Locate the cell with the specified text and output its [X, Y] center coordinate. 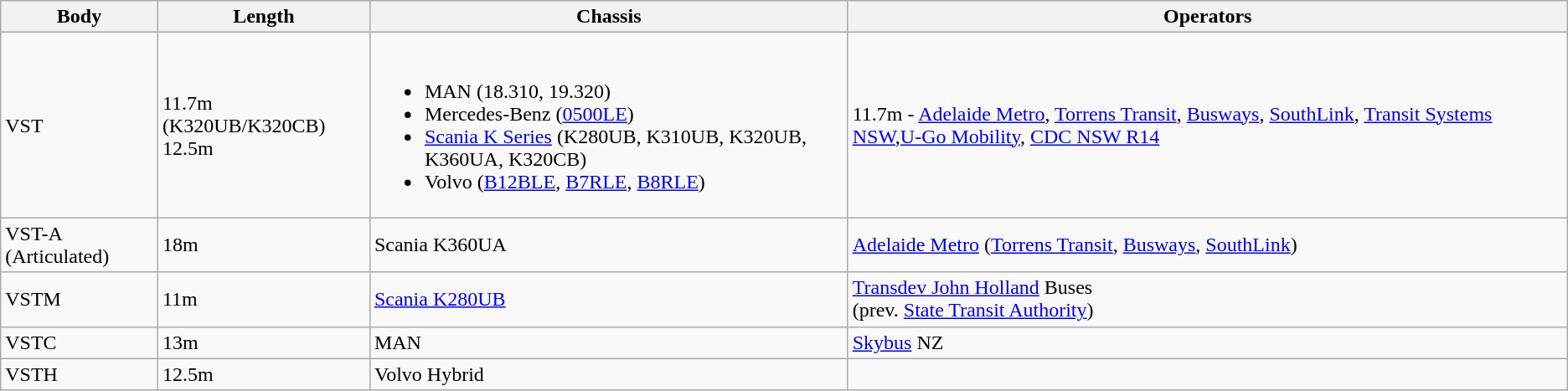
12.5m [263, 374]
Operators [1208, 17]
Scania K280UB [608, 300]
Scania K360UA [608, 244]
VST-A (Articulated) [80, 244]
Chassis [608, 17]
VST [80, 126]
VSTH [80, 374]
11.7m - Adelaide Metro, Torrens Transit, Busways, SouthLink, Transit Systems NSW,U-Go Mobility, CDC NSW R14 [1208, 126]
Body [80, 17]
VSTM [80, 300]
Adelaide Metro (Torrens Transit, Busways, SouthLink) [1208, 244]
18m [263, 244]
11m [263, 300]
13m [263, 342]
11.7m (K320UB/K320CB)12.5m [263, 126]
MAN (18.310, 19.320)Mercedes-Benz (0500LE)Scania K Series (K280UB, K310UB, K320UB, K360UA, K320CB)Volvo (B12BLE, B7RLE, B8RLE) [608, 126]
Volvo Hybrid [608, 374]
MAN [608, 342]
VSTC [80, 342]
Skybus NZ [1208, 342]
Transdev John Holland Buses(prev. State Transit Authority) [1208, 300]
Length [263, 17]
